Return the (X, Y) coordinate for the center point of the cell that contains the specified text.  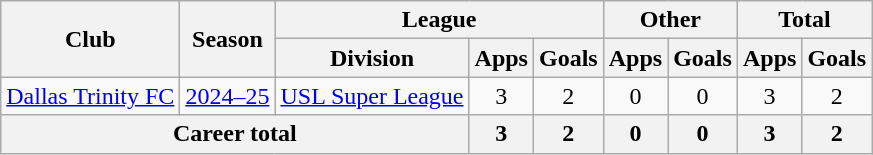
Total (804, 20)
Club (90, 39)
Season (228, 39)
Career total (235, 134)
Division (372, 58)
2024–25 (228, 96)
Other (670, 20)
Dallas Trinity FC (90, 96)
League (439, 20)
USL Super League (372, 96)
